Identify which cell holds the provided text, then report its [x, y] central coordinate. 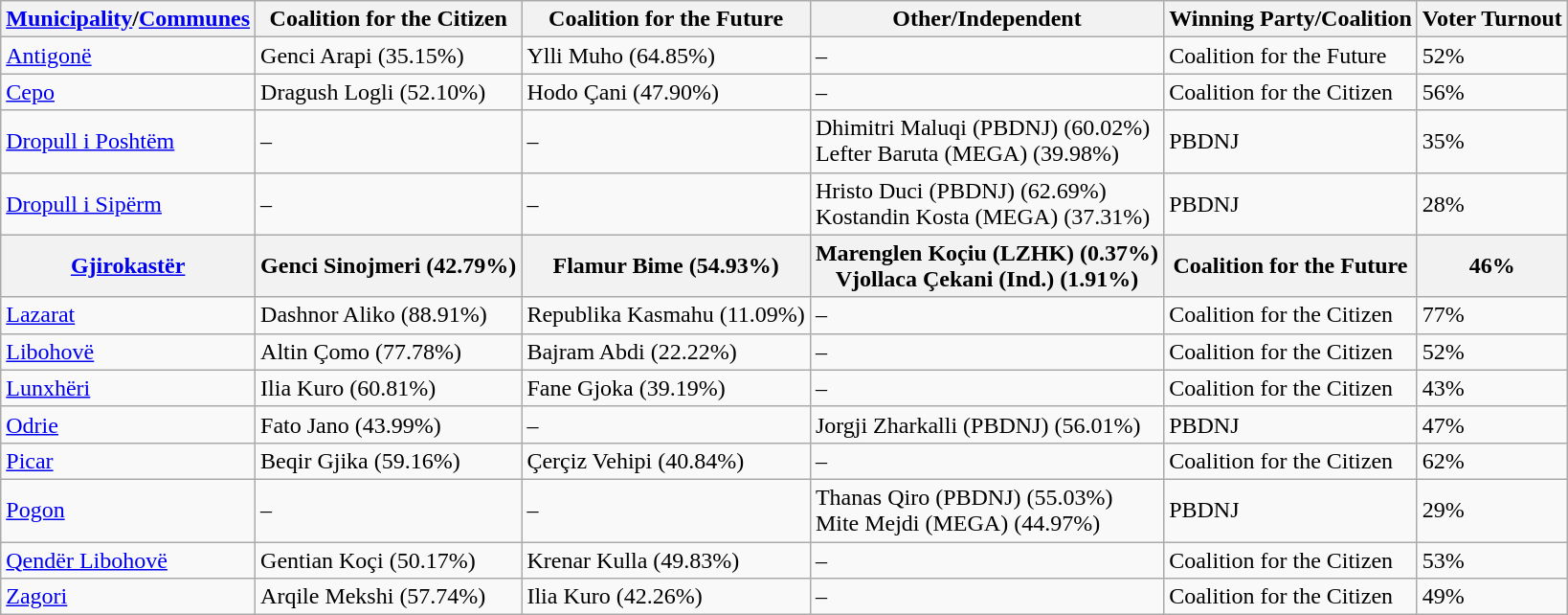
Marenglen Koçiu (LZHK) (0.37%)Vjollaca Çekani (Ind.) (1.91%) [986, 266]
Krenar Kulla (49.83%) [666, 560]
Qendër Libohovë [128, 560]
49% [1491, 597]
Lunxhëri [128, 388]
77% [1491, 315]
Genci Sinojmeri (42.79%) [389, 266]
Other/Independent [986, 19]
Hodo Çani (47.90%) [666, 92]
Lazarat [128, 315]
Fato Jano (43.99%) [389, 424]
Thanas Qiro (PBDNJ) (55.03%)Mite Mejdi (MEGA) (44.97%) [986, 510]
Fane Gjoka (39.19%) [666, 388]
Beqir Gjika (59.16%) [389, 461]
Dropull i Sipërm [128, 203]
Genci Arapi (35.15%) [389, 56]
Zagori [128, 597]
Odrie [128, 424]
Libohovë [128, 352]
43% [1491, 388]
28% [1491, 203]
56% [1491, 92]
Winning Party/Coalition [1290, 19]
Jorgji Zharkalli (PBDNJ) (56.01%) [986, 424]
Dragush Logli (52.10%) [389, 92]
Gjirokastër [128, 266]
29% [1491, 510]
Pogon [128, 510]
Hristo Duci (PBDNJ) (62.69%)Kostandin Kosta (MEGA) (37.31%) [986, 203]
Dhimitri Maluqi (PBDNJ) (60.02%)Lefter Baruta (MEGA) (39.98%) [986, 142]
Çerçiz Vehipi (40.84%) [666, 461]
Picar [128, 461]
62% [1491, 461]
Altin Çomo (77.78%) [389, 352]
Republika Kasmahu (11.09%) [666, 315]
Gentian Koçi (50.17%) [389, 560]
Dashnor Aliko (88.91%) [389, 315]
Cepo [128, 92]
Flamur Bime (54.93%) [666, 266]
46% [1491, 266]
Voter Turnout [1491, 19]
Ilia Kuro (42.26%) [666, 597]
Ilia Kuro (60.81%) [389, 388]
35% [1491, 142]
Antigonë [128, 56]
47% [1491, 424]
Dropull i Poshtëm [128, 142]
Ylli Muho (64.85%) [666, 56]
53% [1491, 560]
Bajram Abdi (22.22%) [666, 352]
Municipality/Communes [128, 19]
Arqile Mekshi (57.74%) [389, 597]
